Search for the cell housing the specified text and yield its [X, Y] center coordinate. 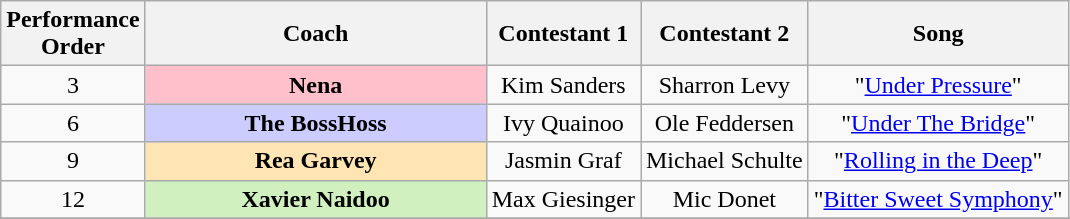
"Under Pressure" [938, 85]
6 [73, 123]
Max Giesinger [563, 199]
Ole Feddersen [724, 123]
"Rolling in the Deep" [938, 161]
The BossHoss [316, 123]
Jasmin Graf [563, 161]
Contestant 2 [724, 34]
Michael Schulte [724, 161]
Kim Sanders [563, 85]
"Bitter Sweet Symphony" [938, 199]
Nena [316, 85]
Xavier Naidoo [316, 199]
Performance Order [73, 34]
9 [73, 161]
Contestant 1 [563, 34]
12 [73, 199]
3 [73, 85]
"Under The Bridge" [938, 123]
Sharron Levy [724, 85]
Coach [316, 34]
Song [938, 34]
Mic Donet [724, 199]
Ivy Quainoo [563, 123]
Rea Garvey [316, 161]
